Provide the (x, y) coordinate of the cell's center where the given text is located.  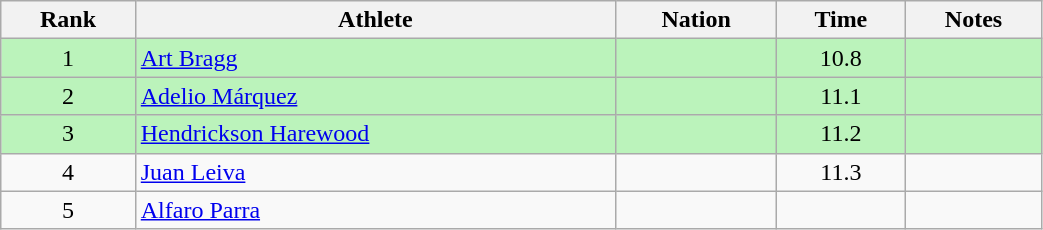
Athlete (375, 20)
Hendrickson Harewood (375, 134)
3 (68, 134)
Rank (68, 20)
Time (841, 20)
1 (68, 58)
11.1 (841, 96)
Notes (974, 20)
10.8 (841, 58)
Juan Leiva (375, 172)
11.3 (841, 172)
Nation (696, 20)
Art Bragg (375, 58)
2 (68, 96)
4 (68, 172)
11.2 (841, 134)
5 (68, 210)
Adelio Márquez (375, 96)
Alfaro Parra (375, 210)
